Locate the cell with the specified text and output its [X, Y] center coordinate. 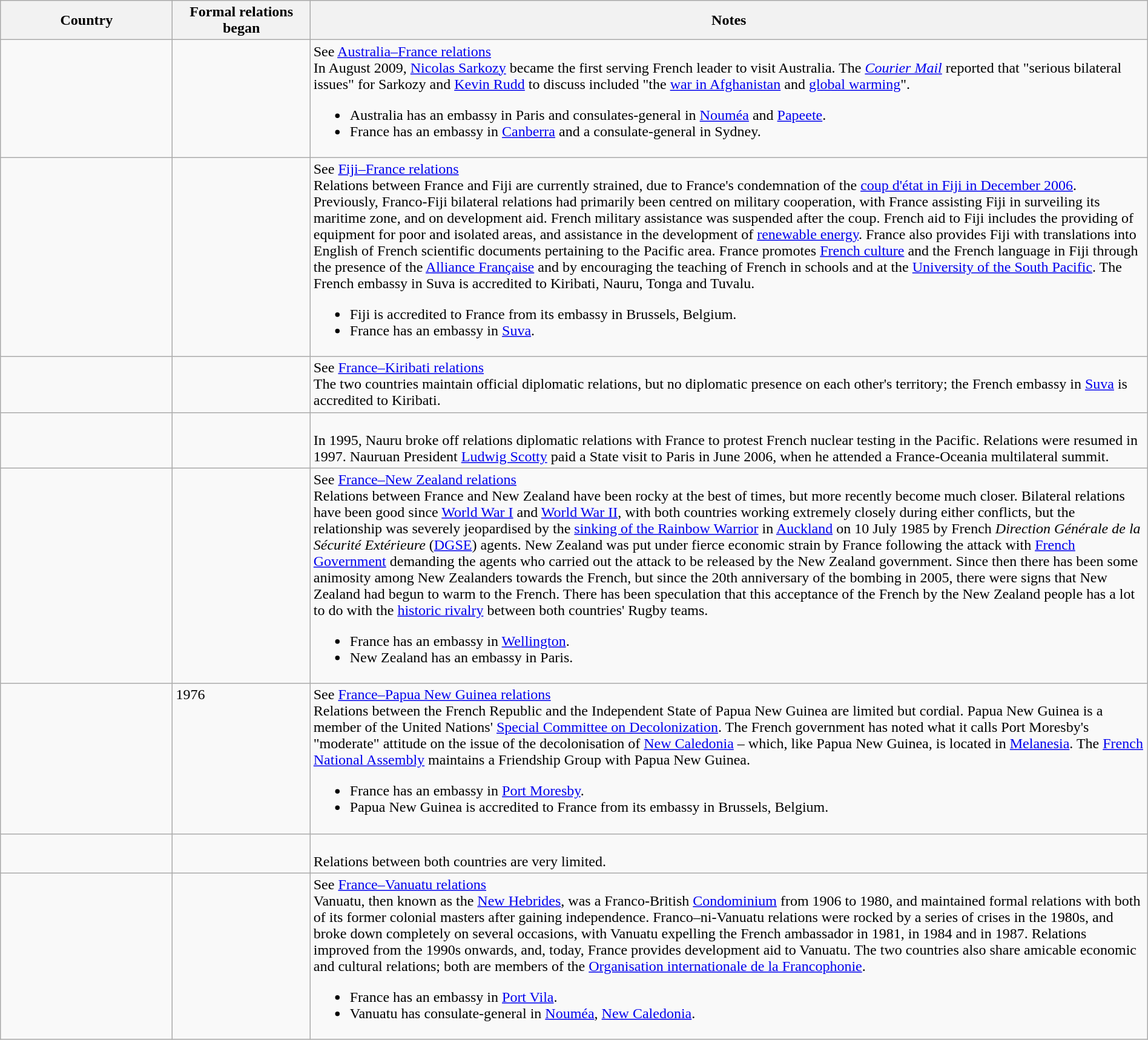
1976 [241, 759]
Formal relations began [241, 21]
Relations between both countries are very limited. [729, 854]
Notes [729, 21]
Country [87, 21]
